Provide the (X, Y) coordinate of the cell's center where the given text is located.  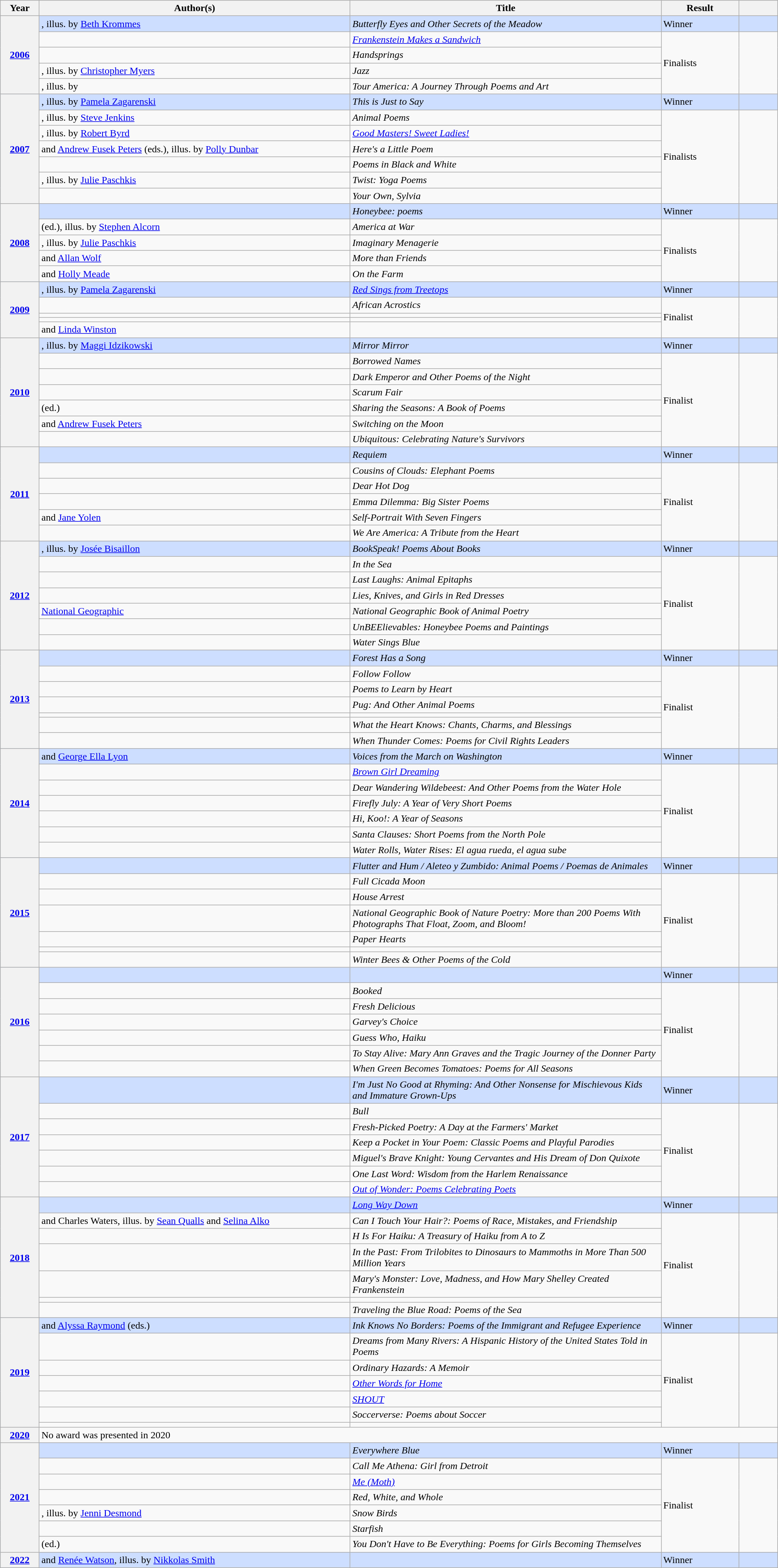
Your Own, Sylvia (506, 196)
Year (20, 8)
Water Sings Blue (506, 642)
Starfish (506, 1529)
BookSpeak! Poems About Books (506, 549)
Frankenstein Makes a Sandwich (506, 39)
You Don't Have to Be Everything: Poems for Girls Becoming Themselves (506, 1544)
Result (700, 8)
Santa Clauses: Short Poems from the North Pole (506, 834)
Can I Touch Your Hair?: Poems of Race, Mistakes, and Friendship (506, 1221)
H Is For Haiku: A Treasury of Haiku from A to Z (506, 1236)
Jazz (506, 71)
On the Farm (506, 274)
In the Past: From Trilobites to Dinosaurs to Mammoths in More Than 500 Million Years (506, 1257)
, illus. by Robert Byrd (194, 133)
Cousins of Clouds: Elephant Poems (506, 471)
Garvey's Choice (506, 1022)
Requiem (506, 455)
and Jane Yolen (194, 517)
When Thunder Comes: Poems for Civil Rights Leaders (506, 741)
Hi, Koo!: A Year of Seasons (506, 819)
More than Friends (506, 258)
, illus. by Steve Jenkins (194, 117)
Dear Hot Dog (506, 486)
What the Heart Knows: Chants, Charms, and Blessings (506, 725)
Me (Moth) (506, 1482)
Ink Knows No Borders: Poems of the Immigrant and Refugee Experience (506, 1325)
Call Me Athena: Girl from Detroit (506, 1466)
Guess Who, Haiku (506, 1038)
Poems in Black and White (506, 164)
Lies, Knives, and Girls in Red Dresses (506, 595)
Sharing the Seasons: A Book of Poems (506, 408)
, illus. by Beth Krommes (194, 24)
2022 (20, 1560)
and George Ella Lyon (194, 756)
2019 (20, 1372)
(ed.), illus. by Stephen Alcorn (194, 227)
and Linda Winston (194, 330)
Self-Portrait With Seven Fingers (506, 517)
Poems to Learn by Heart (506, 689)
Here's a Little Poem (506, 149)
Pug: And Other Animal Poems (506, 705)
Honeybee: poems (506, 211)
Voices from the March on Washington (506, 756)
Firefly July: A Year of Very Short Poems (506, 803)
Fresh Delicious (506, 1006)
Title (506, 8)
2009 (20, 310)
No award was presented in 2020 (408, 1435)
Ubiquitous: Celebrating Nature's Survivors (506, 439)
Out of Wonder: Poems Celebrating Poets (506, 1189)
2015 (20, 912)
Twist: Yoga Poems (506, 180)
Imaginary Menagerie (506, 243)
Flutter and Hum / Aleteo y Zumbido: Animal Poems / Poemas de Animales (506, 865)
UnBEElievables: Honeybee Poems and Paintings (506, 627)
Bull (506, 1111)
2016 (20, 1022)
Borrowed Names (506, 361)
This is Just to Say (506, 102)
SHOUT (506, 1399)
, illus. by Maggi Idzikowski (194, 345)
and Andrew Fusek Peters (194, 423)
I'm Just No Good at Rhyming: And Other Nonsense for Mischievous Kids and Immature Grown-Ups (506, 1090)
Water Rolls, Water Rises: El agua rueda, el agua sube (506, 850)
House Arrest (506, 897)
Booked (506, 991)
When Green Becomes Tomatoes: Poems for All Seasons (506, 1069)
and Renée Watson, illus. by Nikkolas Smith (194, 1560)
Everywhere Blue (506, 1451)
Other Words for Home (506, 1383)
In the Sea (506, 564)
, illus. by Josée Bisaillon (194, 549)
Good Masters! Sweet Ladies! (506, 133)
2020 (20, 1435)
Keep a Pocket in Your Poem: Classic Poems and Playful Parodies (506, 1142)
Handsprings (506, 55)
Miguel's Brave Knight: Young Cervantes and His Dream of Don Quixote (506, 1158)
Full Cicada Moon (506, 881)
2010 (20, 392)
, illus. by Jenni Desmond (194, 1513)
2006 (20, 55)
Switching on the Moon (506, 423)
Ordinary Hazards: A Memoir (506, 1368)
Mary's Monster: Love, Madness, and How Mary Shelley Created Frankenstein (506, 1284)
and Charles Waters, illus. by Sean Qualls and Selina Alko (194, 1221)
Mirror Mirror (506, 345)
African Acrostics (506, 305)
2013 (20, 699)
Snow Birds (506, 1513)
Traveling the Blue Road: Poems of the Sea (506, 1310)
Tour America: A Journey Through Poems and Art (506, 86)
Red Sings from Treetops (506, 289)
2011 (20, 494)
and Andrew Fusek Peters (eds.), illus. by Polly Dunbar (194, 149)
Soccerverse: Poems about Soccer (506, 1414)
Paper Hearts (506, 939)
2014 (20, 803)
We Are America: A Tribute from the Heart (506, 533)
2018 (20, 1257)
Winter Bees & Other Poems of the Cold (506, 960)
National Geographic Book of Nature Poetry: More than 200 Poems With Photographs That Float, Zoom, and Bloom! (506, 918)
2008 (20, 243)
Red, White, and Whole (506, 1497)
and Allan Wolf (194, 258)
National Geographic (194, 611)
Dark Emperor and Other Poems of the Night (506, 377)
Animal Poems (506, 117)
2012 (20, 595)
, illus. by Christopher Myers (194, 71)
Author(s) (194, 8)
Butterfly Eyes and Other Secrets of the Meadow (506, 24)
Forest Has a Song (506, 658)
Long Way Down (506, 1205)
and Holly Meade (194, 274)
National Geographic Book of Animal Poetry (506, 611)
2017 (20, 1136)
, illus. by (194, 86)
Follow Follow (506, 674)
Fresh-Picked Poetry: A Day at the Farmers' Market (506, 1127)
2021 (20, 1497)
To Stay Alive: Mary Ann Graves and the Tragic Journey of the Donner Party (506, 1053)
Scarum Fair (506, 392)
Last Laughs: Animal Epitaphs (506, 580)
Dear Wandering Wildebeest: And Other Poems from the Water Hole (506, 787)
Emma Dilemma: Big Sister Poems (506, 502)
Brown Girl Dreaming (506, 772)
America at War (506, 227)
and Alyssa Raymond (eds.) (194, 1325)
2007 (20, 149)
One Last Word: Wisdom from the Harlem Renaissance (506, 1174)
Dreams from Many Rivers: A Hispanic History of the United States Told in Poems (506, 1347)
